Scan for the cell matching the given text and deliver its [x, y] coordinate at center. 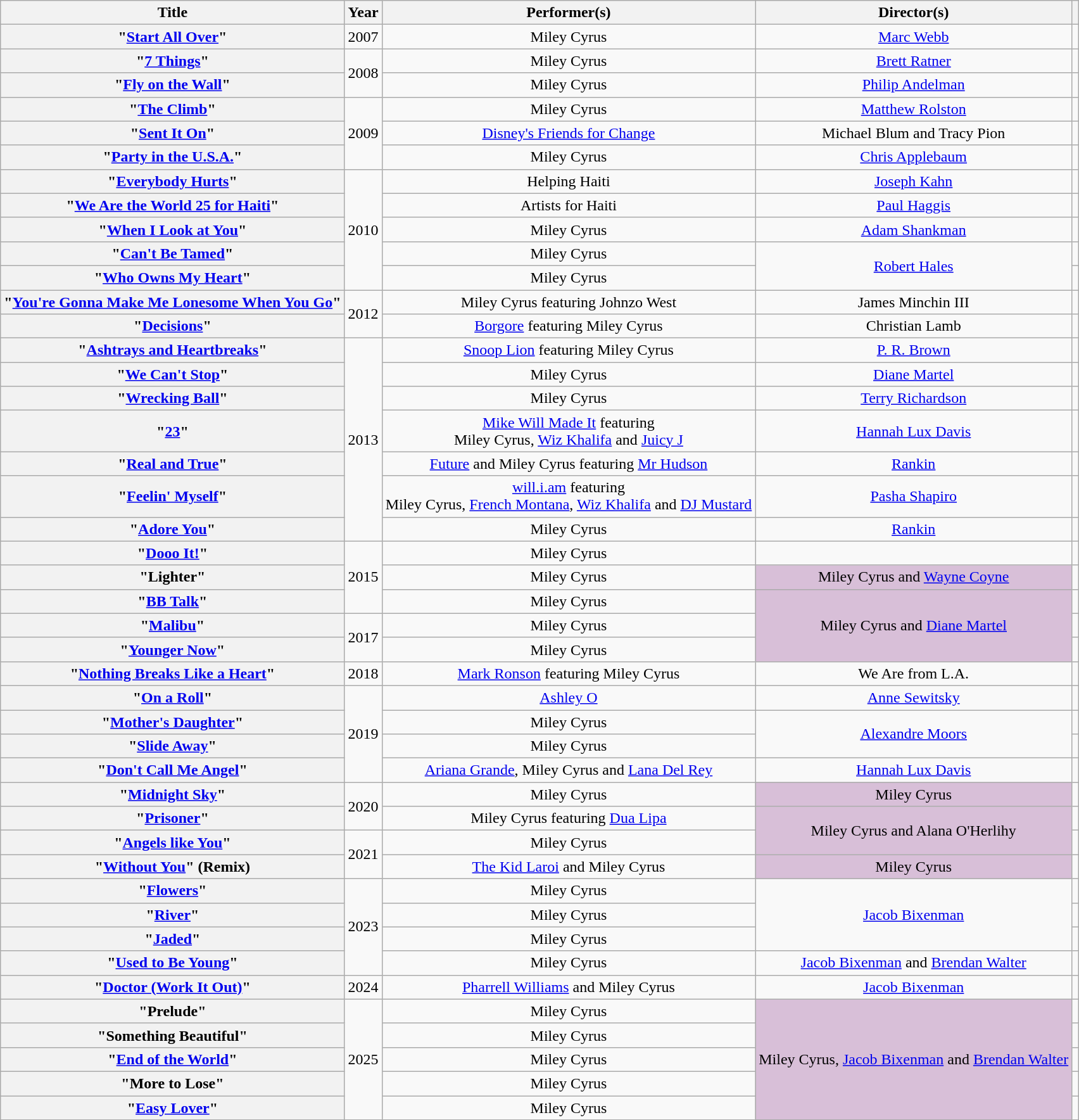
2015 [363, 577]
"Can't Be Tamed" [172, 253]
Borgore featuring Miley Cyrus [569, 326]
2010 [363, 229]
James Minchin III [914, 302]
"We Can't Stop" [172, 374]
"Mother's Daughter" [172, 722]
Paul Haggis [914, 205]
2008 [363, 73]
"Decisions" [172, 326]
Pharrell Williams and Miley Cyrus [569, 987]
Anne Sewitsky [914, 697]
"Fly on the Wall" [172, 85]
"Jaded" [172, 939]
Disney's Friends for Change [569, 133]
Ashley O [569, 697]
Miley Cyrus featuring Johnzo West [569, 302]
2009 [363, 133]
"Party in the U.S.A." [172, 157]
"Dooo It!" [172, 553]
Adam Shankman [914, 229]
Mike Will Made It featuringMiley Cyrus, Wiz Khalifa and Juicy J [569, 431]
2013 [363, 440]
2020 [363, 806]
"Easy Lover" [172, 1108]
Mark Ronson featuring Miley Cyrus [569, 673]
Chris Applebaum [914, 157]
Marc Webb [914, 37]
"Ashtrays and Heartbreaks" [172, 350]
2023 [363, 927]
Helping Haiti [569, 181]
"More to Lose" [172, 1083]
Ariana Grande, Miley Cyrus and Lana Del Rey [569, 770]
Miley Cyrus featuring Dua Lipa [569, 818]
"Malibu" [172, 625]
"We Are the World 25 for Haiti" [172, 205]
Robert Hales [914, 265]
Artists for Haiti [569, 205]
"When I Look at You" [172, 229]
2025 [363, 1059]
"Something Beautiful" [172, 1035]
2012 [363, 314]
"BB Talk" [172, 601]
"Who Owns My Heart" [172, 277]
"On a Roll" [172, 697]
Director(s) [914, 13]
"You're Gonna Make Me Lonesome When You Go" [172, 302]
"Start All Over" [172, 37]
Performer(s) [569, 13]
2024 [363, 987]
Miley Cyrus, Jacob Bixenman and Brendan Walter [914, 1059]
Future and Miley Cyrus featuring Mr Hudson [569, 464]
Christian Lamb [914, 326]
Miley Cyrus and Diane Martel [914, 625]
Title [172, 13]
"The Climb" [172, 109]
"Everybody Hurts" [172, 181]
"Nothing Breaks Like a Heart" [172, 673]
Diane Martel [914, 374]
Brett Ratner [914, 61]
2007 [363, 37]
"Lighter" [172, 577]
2017 [363, 637]
Snoop Lion featuring Miley Cyrus [569, 350]
Jacob Bixenman and Brendan Walter [914, 963]
"Midnight Sky" [172, 794]
"Younger Now" [172, 649]
"Don't Call Me Angel" [172, 770]
"Used to Be Young" [172, 963]
"Angels like You" [172, 843]
2018 [363, 673]
Alexandre Moors [914, 734]
"Adore You" [172, 529]
will.i.am featuringMiley Cyrus, French Montana, Wiz Khalifa and DJ Mustard [569, 497]
"Real and True" [172, 464]
"Wrecking Ball" [172, 398]
"Feelin' Myself" [172, 497]
"7 Things" [172, 61]
Miley Cyrus and Alana O'Herlihy [914, 830]
Terry Richardson [914, 398]
"Slide Away" [172, 746]
"Prelude" [172, 1011]
Year [363, 13]
"Flowers" [172, 891]
Matthew Rolston [914, 109]
"Sent It On" [172, 133]
Joseph Kahn [914, 181]
Pasha Shapiro [914, 497]
P. R. Brown [914, 350]
"23" [172, 431]
"Doctor (Work It Out)" [172, 987]
2021 [363, 855]
"River" [172, 915]
"Prisoner" [172, 818]
The Kid Laroi and Miley Cyrus [569, 867]
"End of the World" [172, 1059]
Michael Blum and Tracy Pion [914, 133]
We Are from L.A. [914, 673]
2019 [363, 734]
"Without You" (Remix) [172, 867]
Philip Andelman [914, 85]
Miley Cyrus and Wayne Coyne [914, 577]
